For the text-containing cell, return its midpoint in (X, Y) coordinate format. 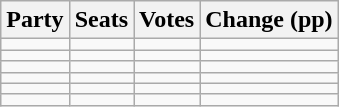
Party (35, 20)
Seats (101, 20)
Change (pp) (269, 20)
Votes (167, 20)
